Pinpoint the cell where the given text exists, returning its [x, y] midpoint coordinate. 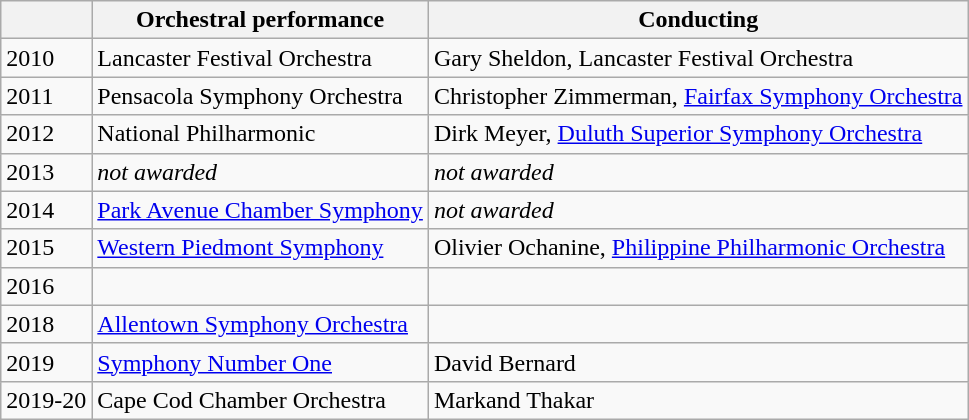
Allentown Symphony Orchestra [260, 324]
Olivier Ochanine, Philippine Philharmonic Orchestra [698, 248]
Orchestral performance [260, 20]
2010 [46, 58]
Lancaster Festival Orchestra [260, 58]
2013 [46, 172]
2014 [46, 210]
2018 [46, 324]
2015 [46, 248]
2011 [46, 96]
2016 [46, 286]
Western Piedmont Symphony [260, 248]
Symphony Number One [260, 362]
Park Avenue Chamber Symphony [260, 210]
Conducting [698, 20]
Cape Cod Chamber Orchestra [260, 400]
Gary Sheldon, Lancaster Festival Orchestra [698, 58]
2019-20 [46, 400]
2012 [46, 134]
Christopher Zimmerman, Fairfax Symphony Orchestra [698, 96]
National Philharmonic [260, 134]
2019 [46, 362]
Pensacola Symphony Orchestra [260, 96]
Dirk Meyer, Duluth Superior Symphony Orchestra [698, 134]
David Bernard [698, 362]
Markand Thakar [698, 400]
